Extract the [x, y] coordinate from the center of the cell holding the provided text.  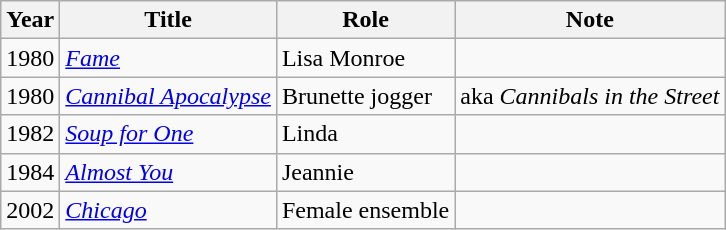
Year [30, 20]
Female ensemble [365, 210]
Fame [168, 58]
Brunette jogger [365, 96]
Almost You [168, 172]
2002 [30, 210]
Role [365, 20]
Jeannie [365, 172]
Chicago [168, 210]
Soup for One [168, 134]
Linda [365, 134]
aka Cannibals in the Street [590, 96]
Cannibal Apocalypse [168, 96]
1984 [30, 172]
Note [590, 20]
Title [168, 20]
1982 [30, 134]
Lisa Monroe [365, 58]
